Scan for the cell matching the given text and deliver its (X, Y) coordinate at center. 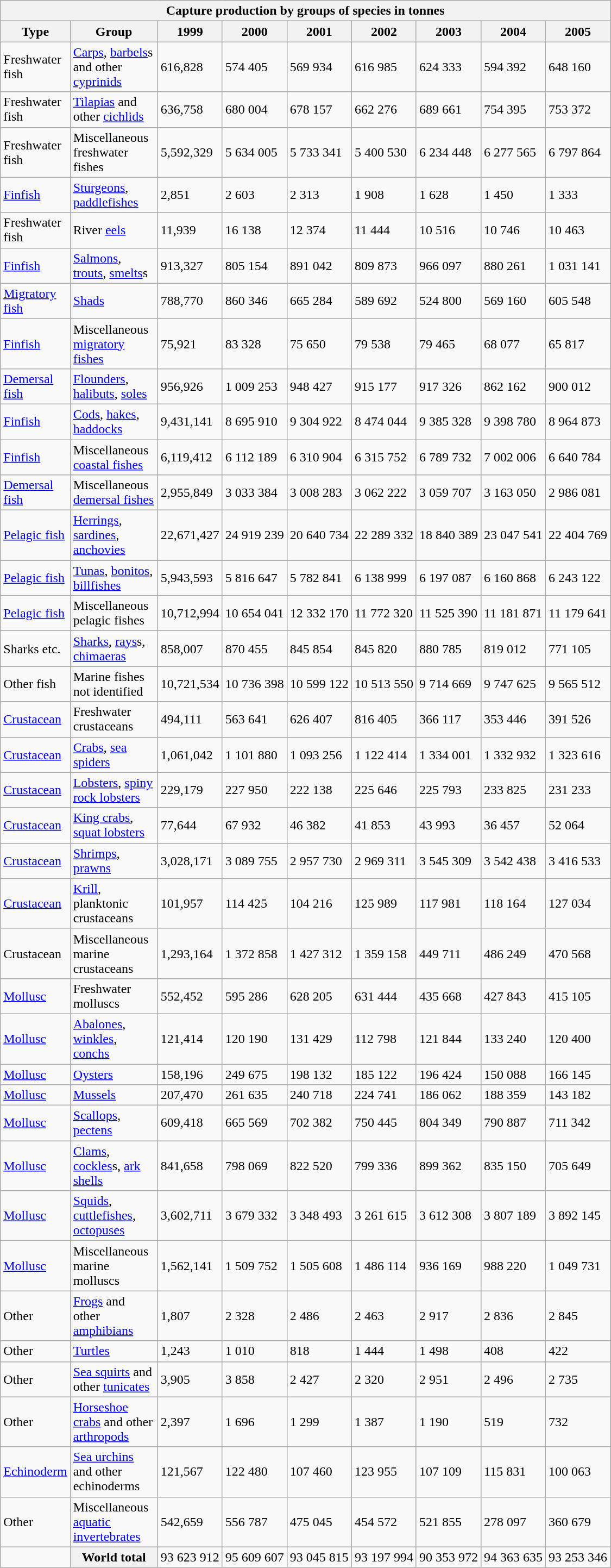
3 089 755 (254, 861)
Shrimps, prawns (114, 861)
3 892 145 (578, 1216)
20 640 734 (319, 535)
1 359 158 (383, 953)
2 917 (449, 1316)
249 675 (254, 1075)
966 097 (449, 265)
3 163 050 (513, 492)
486 249 (513, 953)
841,658 (190, 1166)
6 310 904 (319, 457)
788,770 (190, 301)
104 216 (319, 903)
917 326 (449, 386)
3 008 283 (319, 492)
6 315 752 (383, 457)
83 328 (254, 343)
Clams, cockless, ark shells (114, 1166)
5 733 341 (319, 152)
77,644 (190, 825)
Miscellaneous migratory fishes (114, 343)
King crabs, squat lobsters (114, 825)
Salmons, trouts, smeltss (114, 265)
2 427 (319, 1379)
24 919 239 (254, 535)
Miscellaneous aquatic invertebrates (114, 1522)
9,431,141 (190, 422)
Miscellaneous demersal fishes (114, 492)
5 816 647 (254, 578)
233 825 (513, 790)
90 353 972 (449, 1557)
6 640 784 (578, 457)
107 109 (449, 1472)
Other fish (35, 684)
Sea urchins and other echinoderms (114, 1472)
122 480 (254, 1472)
95 609 607 (254, 1557)
6 160 868 (513, 578)
36 457 (513, 825)
12 332 170 (319, 613)
891 042 (319, 265)
46 382 (319, 825)
1,562,141 (190, 1266)
Miscellaneous freshwater fishes (114, 152)
2 845 (578, 1316)
1 049 731 (578, 1266)
79 538 (383, 343)
1 450 (513, 195)
5,943,593 (190, 578)
8 474 044 (383, 422)
Freshwater molluscs (114, 996)
427 843 (513, 996)
1 498 (449, 1351)
2 951 (449, 1379)
2 735 (578, 1379)
10 746 (513, 230)
648 160 (578, 67)
2 603 (254, 195)
799 336 (383, 1166)
Crabs, sea spiders (114, 754)
6 789 732 (449, 457)
711 342 (578, 1123)
22,671,427 (190, 535)
75 650 (319, 343)
1 505 608 (319, 1266)
470 568 (578, 953)
6 138 999 (383, 578)
18 840 389 (449, 535)
11 772 320 (383, 613)
118 164 (513, 903)
2 986 081 (578, 492)
93 623 912 (190, 1557)
261 635 (254, 1095)
52 064 (578, 825)
Lobsters, spiny rock lobsters (114, 790)
1 093 256 (319, 754)
569 160 (513, 301)
2 486 (319, 1316)
1 372 858 (254, 953)
5 782 841 (319, 578)
605 548 (578, 301)
366 117 (449, 720)
93 253 346 (578, 1557)
World total (114, 1557)
3 807 189 (513, 1216)
689 661 (449, 110)
1 101 880 (254, 754)
6 243 122 (578, 578)
3,602,711 (190, 1216)
2 463 (383, 1316)
665 569 (254, 1123)
3 858 (254, 1379)
988 220 (513, 1266)
753 372 (578, 110)
94 363 635 (513, 1557)
3 416 533 (578, 861)
11,939 (190, 230)
121,567 (190, 1472)
609,418 (190, 1123)
1,061,042 (190, 754)
552,452 (190, 996)
166 145 (578, 1075)
112 798 (383, 1039)
3 348 493 (319, 1216)
100 063 (578, 1472)
880 785 (449, 649)
454 572 (383, 1522)
2 496 (513, 1379)
133 240 (513, 1039)
9 398 780 (513, 422)
11 525 390 (449, 613)
1 323 616 (578, 754)
Migratory fish (35, 301)
10 463 (578, 230)
2,397 (190, 1422)
Group (114, 32)
Sturgeons, paddlefishes (114, 195)
9 714 669 (449, 684)
899 362 (449, 1166)
224 741 (383, 1095)
188 359 (513, 1095)
Freshwater crustaceans (114, 720)
628 205 (319, 996)
2003 (449, 32)
595 286 (254, 996)
9 565 512 (578, 684)
10 654 041 (254, 613)
845 820 (383, 649)
Abalones, winkles, conchs (114, 1039)
150 088 (513, 1075)
123 955 (383, 1472)
1 190 (449, 1422)
631 444 (383, 996)
900 012 (578, 386)
114 425 (254, 903)
556 787 (254, 1522)
278 097 (513, 1522)
870 455 (254, 649)
127 034 (578, 903)
822 520 (319, 1166)
65 817 (578, 343)
5 400 530 (383, 152)
22 404 769 (578, 535)
5 634 005 (254, 152)
11 181 871 (513, 613)
2,851 (190, 195)
Turtles (114, 1351)
3,905 (190, 1379)
3 033 384 (254, 492)
1,243 (190, 1351)
Flounders, halibuts, soles (114, 386)
521 855 (449, 1522)
198 132 (319, 1075)
449 711 (449, 953)
11 444 (383, 230)
1 010 (254, 1351)
845 854 (319, 649)
Tilapias and other cichlids (114, 110)
Shads (114, 301)
16 138 (254, 230)
131 429 (319, 1039)
1 299 (319, 1422)
231 233 (578, 790)
816 405 (383, 720)
115 831 (513, 1472)
22 289 332 (383, 535)
616,828 (190, 67)
771 105 (578, 649)
1 031 141 (578, 265)
43 993 (449, 825)
3,028,171 (190, 861)
101,957 (190, 903)
3 261 615 (383, 1216)
915 177 (383, 386)
6 277 565 (513, 152)
5,592,329 (190, 152)
2 328 (254, 1316)
Mussels (114, 1095)
563 641 (254, 720)
626 407 (319, 720)
10 516 (449, 230)
3 679 332 (254, 1216)
Sharks, rayss, chimaeras (114, 649)
835 150 (513, 1166)
Marine fishes not identified (114, 684)
Oysters (114, 1075)
415 105 (578, 996)
6 234 448 (449, 152)
10,712,994 (190, 613)
790 887 (513, 1123)
956,926 (190, 386)
93 045 815 (319, 1557)
1 696 (254, 1422)
8 964 873 (578, 422)
93 197 994 (383, 1557)
435 668 (449, 996)
207,470 (190, 1095)
10 513 550 (383, 684)
880 261 (513, 265)
Squids, cuttlefishes, octopuses (114, 1216)
750 445 (383, 1123)
1 486 114 (383, 1266)
594 392 (513, 67)
1 628 (449, 195)
1 509 752 (254, 1266)
589 692 (383, 301)
9 747 625 (513, 684)
41 853 (383, 825)
494,111 (190, 720)
2 969 311 (383, 861)
2 836 (513, 1316)
107 460 (319, 1472)
860 346 (254, 301)
143 182 (578, 1095)
616 985 (383, 67)
542,659 (190, 1522)
Sharks etc. (35, 649)
524 800 (449, 301)
7 002 006 (513, 457)
705 649 (578, 1166)
805 154 (254, 265)
665 284 (319, 301)
117 981 (449, 903)
Tunas, bonitos, billfishes (114, 578)
Sea squirts and other tunicates (114, 1379)
Capture production by groups of species in tonnes (305, 11)
2004 (513, 32)
125 989 (383, 903)
662 276 (383, 110)
1 908 (383, 195)
3 542 438 (513, 861)
391 526 (578, 720)
353 446 (513, 720)
10 736 398 (254, 684)
732 (578, 1422)
858,007 (190, 649)
Carps, barbelss and other cyprinids (114, 67)
12 374 (319, 230)
9 385 328 (449, 422)
862 162 (513, 386)
1999 (190, 32)
240 718 (319, 1095)
75,921 (190, 343)
408 (513, 1351)
225 646 (383, 790)
360 679 (578, 1522)
67 932 (254, 825)
1,293,164 (190, 953)
1,807 (190, 1316)
519 (513, 1422)
798 069 (254, 1166)
Miscellaneous marine molluscs (114, 1266)
1 427 312 (319, 953)
Scallops, pectens (114, 1123)
121 844 (449, 1039)
Miscellaneous coastal fishes (114, 457)
Miscellaneous marine crustaceans (114, 953)
804 349 (449, 1123)
196 424 (449, 1075)
819 012 (513, 649)
702 382 (319, 1123)
10,721,534 (190, 684)
79 465 (449, 343)
809 873 (383, 265)
River eels (114, 230)
574 405 (254, 67)
2002 (383, 32)
475 045 (319, 1522)
68 077 (513, 343)
936 169 (449, 1266)
3 545 309 (449, 861)
6,119,412 (190, 457)
678 157 (319, 110)
1 122 414 (383, 754)
158,196 (190, 1075)
185 122 (383, 1075)
Miscellaneous pelagic fishes (114, 613)
2001 (319, 32)
Herrings, sardines, anchovies (114, 535)
2000 (254, 32)
9 304 922 (319, 422)
227 950 (254, 790)
10 599 122 (319, 684)
Echinoderm (35, 1472)
120 190 (254, 1039)
1 334 001 (449, 754)
624 333 (449, 67)
2 957 730 (319, 861)
1 444 (383, 1351)
6 197 087 (449, 578)
3 062 222 (383, 492)
Frogs and other amphibians (114, 1316)
1 332 932 (513, 754)
1 009 253 (254, 386)
2005 (578, 32)
680 004 (254, 110)
1 387 (383, 1422)
Horseshoe crabs and other arthropods (114, 1422)
422 (578, 1351)
754 395 (513, 110)
120 400 (578, 1039)
222 138 (319, 790)
2 313 (319, 195)
186 062 (449, 1095)
Type (35, 32)
6 112 189 (254, 457)
636,758 (190, 110)
Krill, planktonic crustaceans (114, 903)
6 797 864 (578, 152)
23 047 541 (513, 535)
913,327 (190, 265)
121,414 (190, 1039)
818 (319, 1351)
3 059 707 (449, 492)
225 793 (449, 790)
569 934 (319, 67)
Cods, hakes, haddocks (114, 422)
948 427 (319, 386)
2 320 (383, 1379)
2,955,849 (190, 492)
11 179 641 (578, 613)
229,179 (190, 790)
1 333 (578, 195)
3 612 308 (449, 1216)
8 695 910 (254, 422)
